Return the (x, y) coordinate for the center point of the cell that contains the specified text.  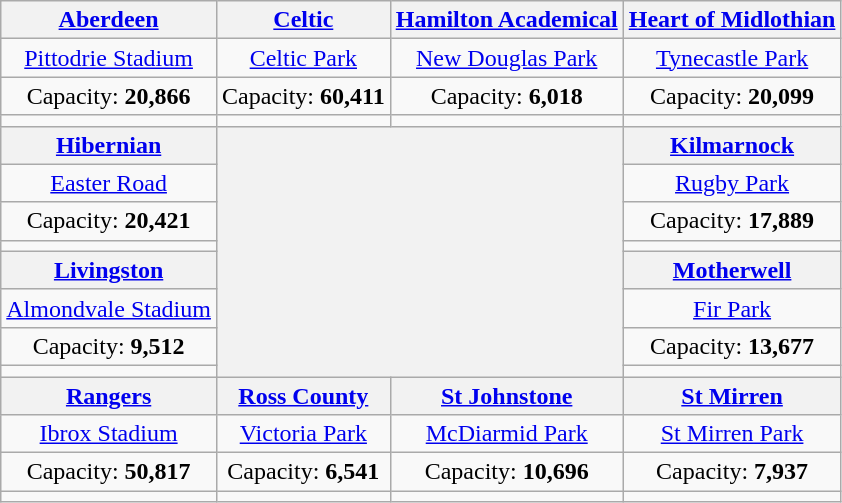
Capacity: 6,541 (303, 472)
Capacity: 60,411 (303, 96)
Hibernian (109, 145)
Kilmarnock (732, 145)
Livingston (109, 270)
Capacity: 9,512 (109, 346)
Capacity: 20,866 (109, 96)
Rangers (109, 395)
Victoria Park (303, 434)
Hamilton Academical (506, 20)
Heart of Midlothian (732, 20)
Capacity: 7,937 (732, 472)
Ibrox Stadium (109, 434)
St Johnstone (506, 395)
St Mirren Park (732, 434)
Tynecastle Park (732, 58)
Celtic (303, 20)
Fir Park (732, 308)
Pittodrie Stadium (109, 58)
Almondvale Stadium (109, 308)
Capacity: 50,817 (109, 472)
Capacity: 20,421 (109, 221)
Capacity: 17,889 (732, 221)
Aberdeen (109, 20)
Celtic Park (303, 58)
Capacity: 13,677 (732, 346)
Rugby Park (732, 183)
New Douglas Park (506, 58)
Motherwell (732, 270)
McDiarmid Park (506, 434)
Ross County (303, 395)
Capacity: 6,018 (506, 96)
Capacity: 10,696 (506, 472)
St Mirren (732, 395)
Capacity: 20,099 (732, 96)
Easter Road (109, 183)
